Return the (x, y) coordinate for the center point of the cell that contains the specified text.  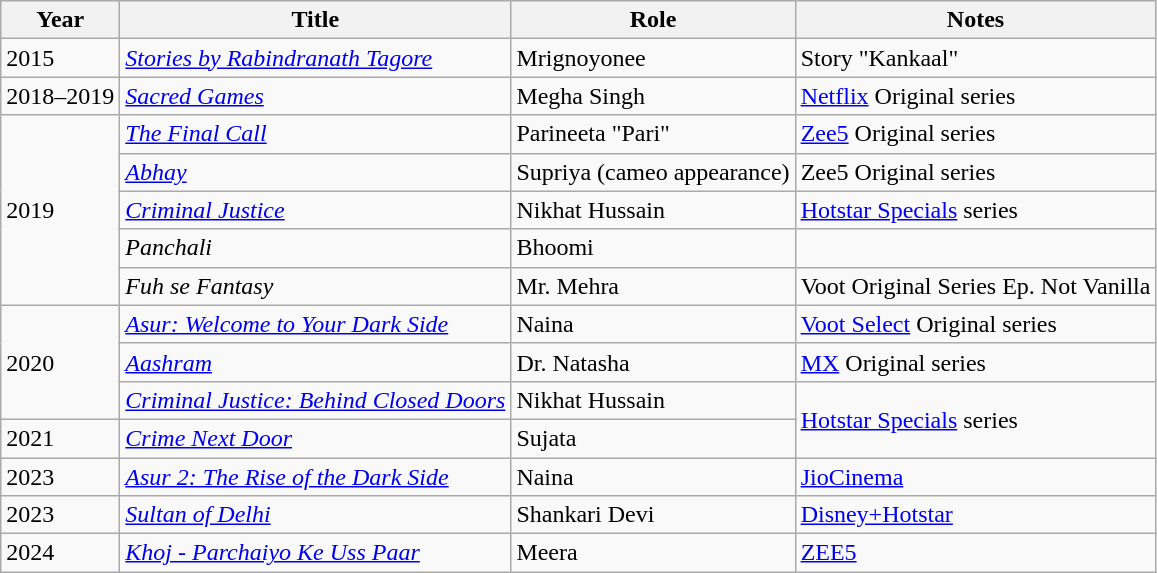
2018–2019 (60, 96)
Mrignoyonee (653, 58)
Story "Kankaal" (976, 58)
The Final Call (316, 134)
Shankari Devi (653, 515)
Parineeta "Pari" (653, 134)
Role (653, 20)
Notes (976, 20)
Dr. Natasha (653, 362)
Title (316, 20)
Criminal Justice: Behind Closed Doors (316, 400)
Netflix Original series (976, 96)
Asur 2: The Rise of the Dark Side (316, 477)
Megha Singh (653, 96)
2020 (60, 362)
Disney+Hotstar (976, 515)
Abhay (316, 172)
2015 (60, 58)
Stories by Rabindranath Tagore (316, 58)
Meera (653, 553)
ZEE5 (976, 553)
Mr. Mehra (653, 286)
Bhoomi (653, 248)
Crime Next Door (316, 438)
Khoj - Parchaiyo Ke Uss Paar (316, 553)
Sultan of Delhi (316, 515)
Panchali (316, 248)
Voot Select Original series (976, 324)
Year (60, 20)
Sacred Games (316, 96)
MX Original series (976, 362)
2024 (60, 553)
2019 (60, 210)
Criminal Justice (316, 210)
Voot Original Series Ep. Not Vanilla (976, 286)
Sujata (653, 438)
2021 (60, 438)
JioCinema (976, 477)
Aashram (316, 362)
Asur: Welcome to Your Dark Side (316, 324)
Supriya (cameo appearance) (653, 172)
Fuh se Fantasy (316, 286)
